Return the [x, y] coordinate for the center point of the cell that contains the specified text.  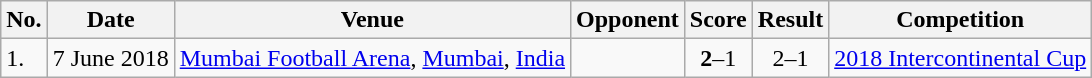
Venue [372, 20]
Competition [960, 20]
No. [24, 20]
7 June 2018 [110, 58]
1. [24, 58]
Date [110, 20]
Opponent [628, 20]
Mumbai Football Arena, Mumbai, India [372, 58]
Result [790, 20]
2018 Intercontinental Cup [960, 58]
Score [718, 20]
